Extract the [x, y] coordinate from the center of the cell holding the provided text.  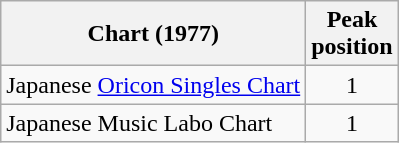
Chart (1977) [154, 34]
Japanese Music Labo Chart [154, 123]
Peakposition [352, 34]
Japanese Oricon Singles Chart [154, 85]
